Identify which cell holds the provided text, then report its [x, y] central coordinate. 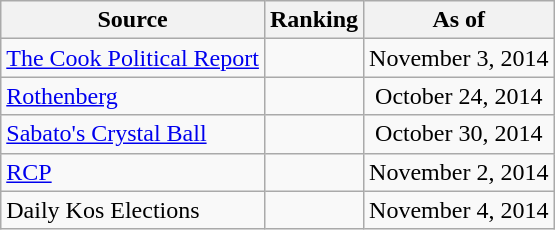
October 24, 2014 [459, 96]
Rothenberg [133, 96]
October 30, 2014 [459, 134]
The Cook Political Report [133, 58]
Sabato's Crystal Ball [133, 134]
As of [459, 20]
November 3, 2014 [459, 58]
November 2, 2014 [459, 172]
Source [133, 20]
Ranking [314, 20]
Daily Kos Elections [133, 210]
RCP [133, 172]
November 4, 2014 [459, 210]
